Extract the (X, Y) coordinate from the center of the cell holding the provided text.  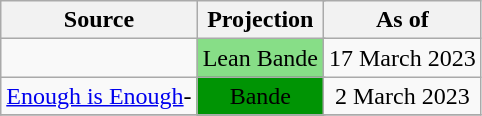
Lean Bande (260, 58)
17 March 2023 (402, 58)
As of (402, 20)
Projection (260, 20)
Source (99, 20)
2 March 2023 (402, 96)
Bande (260, 96)
Enough is Enough- (99, 96)
